Output the (x, y) coordinate of the center of the cell containing the given text.  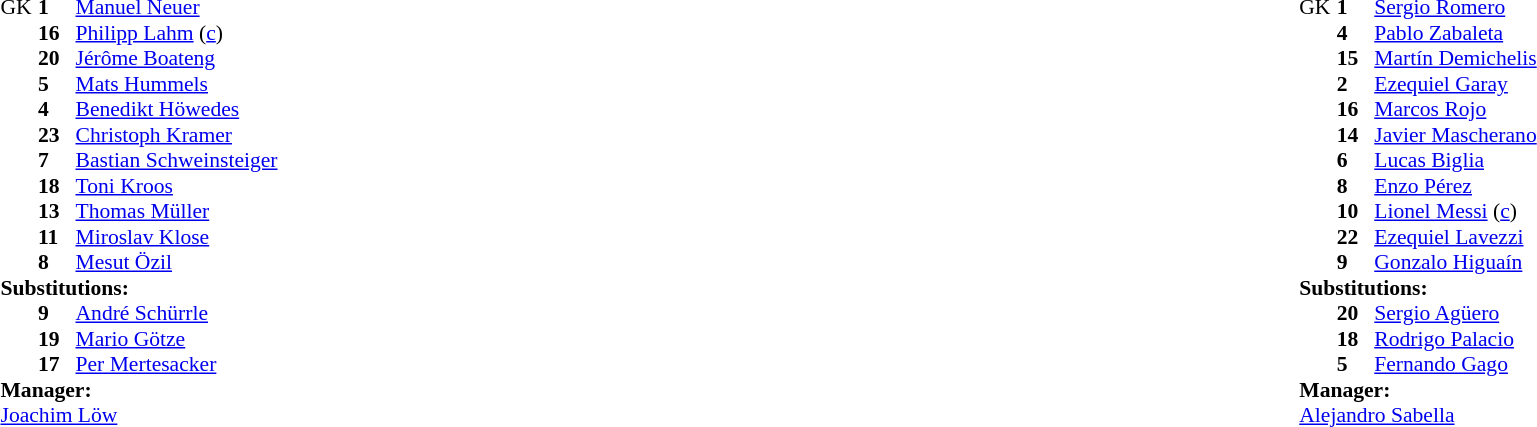
10 (1356, 211)
Jérôme Boateng (177, 59)
Javier Mascherano (1455, 135)
19 (57, 339)
Ezequiel Lavezzi (1455, 237)
23 (57, 135)
15 (1356, 59)
11 (57, 237)
Philipp Lahm (c) (177, 33)
Toni Kroos (177, 186)
Thomas Müller (177, 211)
13 (57, 211)
Mario Götze (177, 339)
14 (1356, 135)
Miroslav Klose (177, 237)
Martín Demichelis (1455, 59)
17 (57, 365)
Fernando Gago (1455, 365)
Enzo Pérez (1455, 186)
Per Mertesacker (177, 365)
6 (1356, 161)
Bastian Schweinsteiger (177, 161)
2 (1356, 84)
Lucas Biglia (1455, 161)
Mats Hummels (177, 84)
Benedikt Höwedes (177, 109)
22 (1356, 237)
Rodrigo Palacio (1455, 339)
7 (57, 161)
Sergio Agüero (1455, 313)
Ezequiel Garay (1455, 84)
Lionel Messi (c) (1455, 211)
André Schürrle (177, 313)
Pablo Zabaleta (1455, 33)
Gonzalo Higuaín (1455, 263)
Mesut Özil (177, 263)
Christoph Kramer (177, 135)
Marcos Rojo (1455, 109)
